Find where the given text appears and provide that cell's center as (x, y) coordinate. 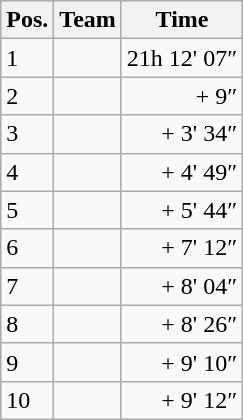
3 (28, 134)
9 (28, 362)
+ 9' 10″ (182, 362)
10 (28, 400)
+ 8' 26″ (182, 324)
+ 4' 49″ (182, 172)
7 (28, 286)
Time (182, 20)
8 (28, 324)
6 (28, 248)
Pos. (28, 20)
2 (28, 96)
+ 9' 12″ (182, 400)
+ 7' 12″ (182, 248)
21h 12' 07″ (182, 58)
1 (28, 58)
Team (88, 20)
5 (28, 210)
+ 3' 34″ (182, 134)
+ 9″ (182, 96)
4 (28, 172)
+ 8' 04″ (182, 286)
+ 5' 44″ (182, 210)
